Output the [x, y] coordinate of the center of the cell containing the given text.  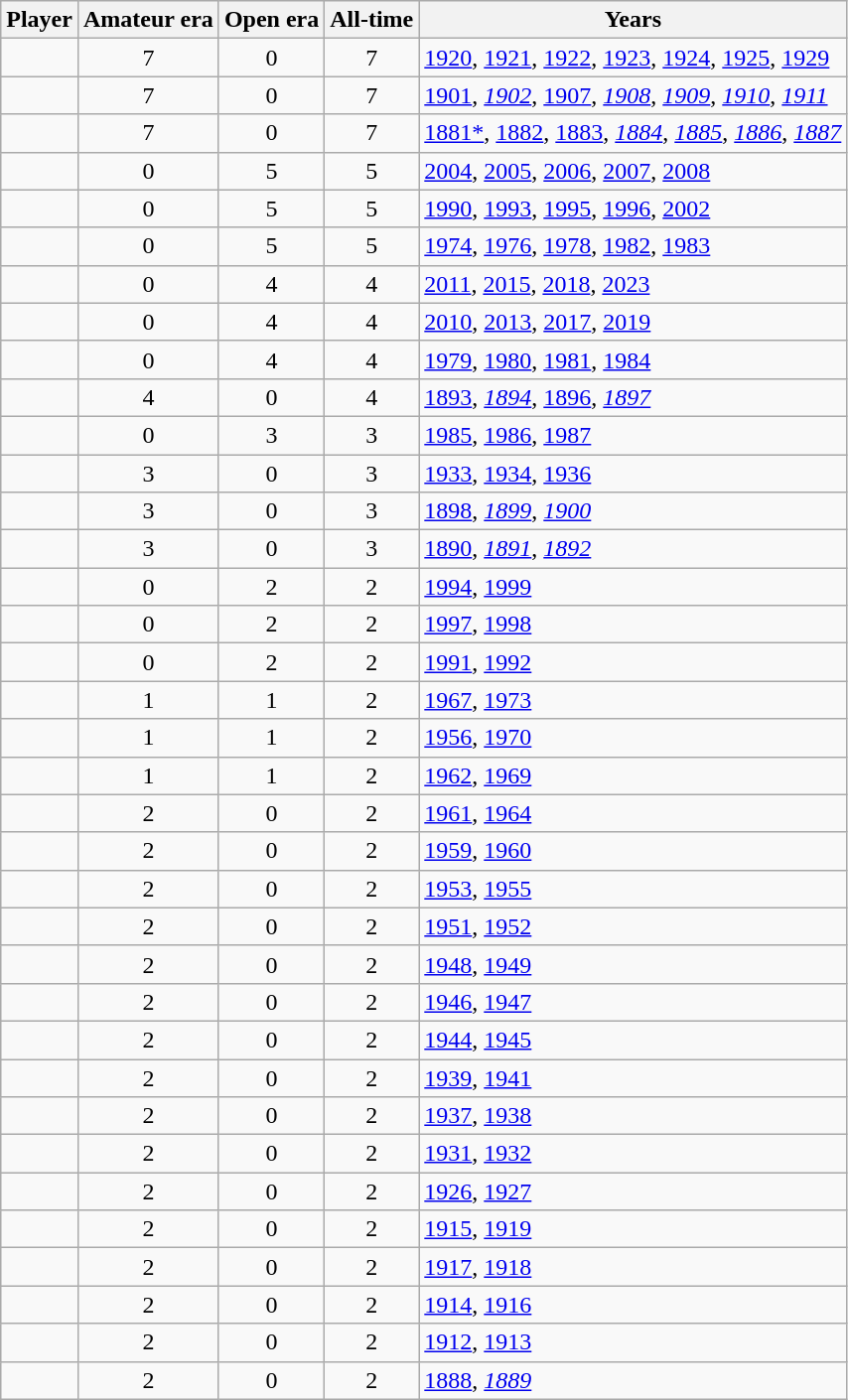
1933, 1934, 1936 [634, 474]
1917, 1918 [634, 1267]
1901, 1902, 1907, 1908, 1909, 1910, 1911 [634, 95]
2010, 2013, 2017, 2019 [634, 322]
Amateur era [148, 20]
1920, 1921, 1922, 1923, 1924, 1925, 1929 [634, 58]
1990, 1993, 1995, 1996, 2002 [634, 209]
1967, 1973 [634, 700]
1915, 1919 [634, 1229]
1944, 1945 [634, 1040]
1974, 1976, 1978, 1982, 1983 [634, 246]
1948, 1949 [634, 964]
1912, 1913 [634, 1342]
1962, 1969 [634, 775]
1888, 1889 [634, 1380]
1953, 1955 [634, 889]
1959, 1960 [634, 851]
2004, 2005, 2006, 2007, 2008 [634, 171]
1985, 1986, 1987 [634, 435]
1931, 1932 [634, 1154]
Open era [271, 20]
2011, 2015, 2018, 2023 [634, 284]
Years [634, 20]
1979, 1980, 1981, 1984 [634, 359]
Player [40, 20]
1951, 1952 [634, 926]
1994, 1999 [634, 587]
1898, 1899, 1900 [634, 511]
1991, 1992 [634, 662]
1956, 1970 [634, 738]
1926, 1927 [634, 1191]
1893, 1894, 1896, 1897 [634, 397]
1890, 1891, 1892 [634, 549]
1997, 1998 [634, 625]
1946, 1947 [634, 1002]
1937, 1938 [634, 1116]
1961, 1964 [634, 813]
1881*, 1882, 1883, 1884, 1885, 1886, 1887 [634, 133]
All-time [371, 20]
1914, 1916 [634, 1305]
1939, 1941 [634, 1077]
